Provide the [X, Y] coordinate of the cell's center where the given text is located.  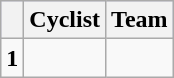
Team [140, 20]
1 [12, 58]
Cyclist [65, 20]
